Output the [X, Y] coordinate of the center of the cell containing the given text.  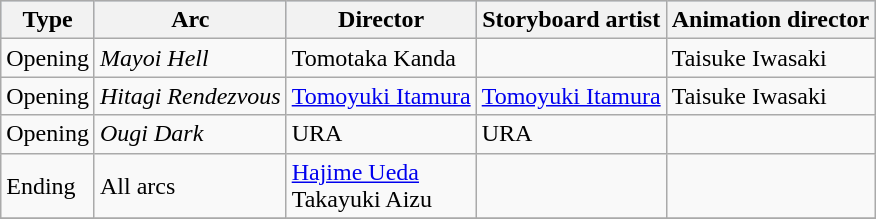
Ougi Dark [190, 134]
Animation director [770, 20]
Ending [48, 186]
Tomotaka Kanda [381, 58]
Storyboard artist [571, 20]
Type [48, 20]
Mayoi Hell [190, 58]
Hitagi Rendezvous [190, 96]
Arc [190, 20]
Hajime UedaTakayuki Aizu [381, 186]
Director [381, 20]
All arcs [190, 186]
